Provide the [x, y] coordinate of the cell's center where the given text is located.  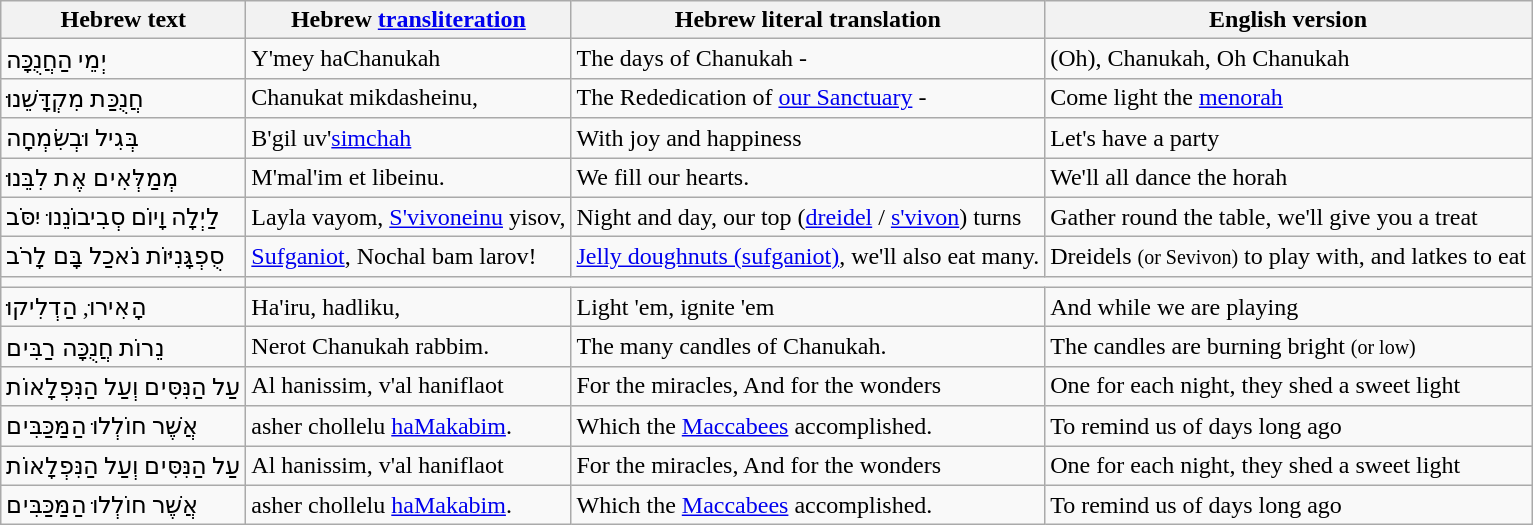
We fill our hearts. [808, 178]
לַיְלָה וָיוֹם סְבִיבוֹנֵנוּ יִסֹּב [124, 217]
English version [1288, 20]
Come light the menorah [1288, 98]
סֻפְגָּנִיּוֹת נֹאכַל בָּם לָרֹב [124, 257]
Ha'iru, hadliku, [408, 307]
The Rededication of our Sanctuary - [808, 98]
Hebrew transliteration [408, 20]
And while we are playing [1288, 307]
Dreidels (or Sevivon) to play with, and latkes to eat [1288, 257]
Hebrew text [124, 20]
Let's have a party [1288, 138]
Y'mey haChanukah [408, 59]
Hebrew literal translation [808, 20]
We'll all dance the horah [1288, 178]
נֵרוֹת חֲנֻכָּה רַבִּים [124, 347]
Jelly doughnuts (sufganiot), we'll also eat many. [808, 257]
(Oh), Chanukah, Oh Chanukah [1288, 59]
The days of Chanukah - [808, 59]
The candles are burning bright (or low) [1288, 347]
With joy and happiness [808, 138]
Sufganiot, Nochal bam larov! [408, 257]
The many candles of Chanukah. [808, 347]
הָאִירוּ, הַדְלִיקוּ [124, 307]
Nerot Chanukah rabbim. [408, 347]
Gather round the table, we'll give you a treat [1288, 217]
Layla vayom, S'vivoneinu yisov, [408, 217]
חֲנֻכַּת מִקְדָּשֵׁנוּ [124, 98]
B'gil uv'simchah [408, 138]
Chanukat mikdasheinu, [408, 98]
מְמַלְּאִים אֶת לִבֵּנוּ [124, 178]
M'mal'im et libeinu. [408, 178]
בְּגִיל וּבְשִׂמְחָה [124, 138]
יְמֵי הַחֲנֻכָּה [124, 59]
Light 'em, ignite 'em [808, 307]
Night and day, our top (dreidel / s'vivon) turns [808, 217]
